Locate the cell with the specified text and output its [X, Y] center coordinate. 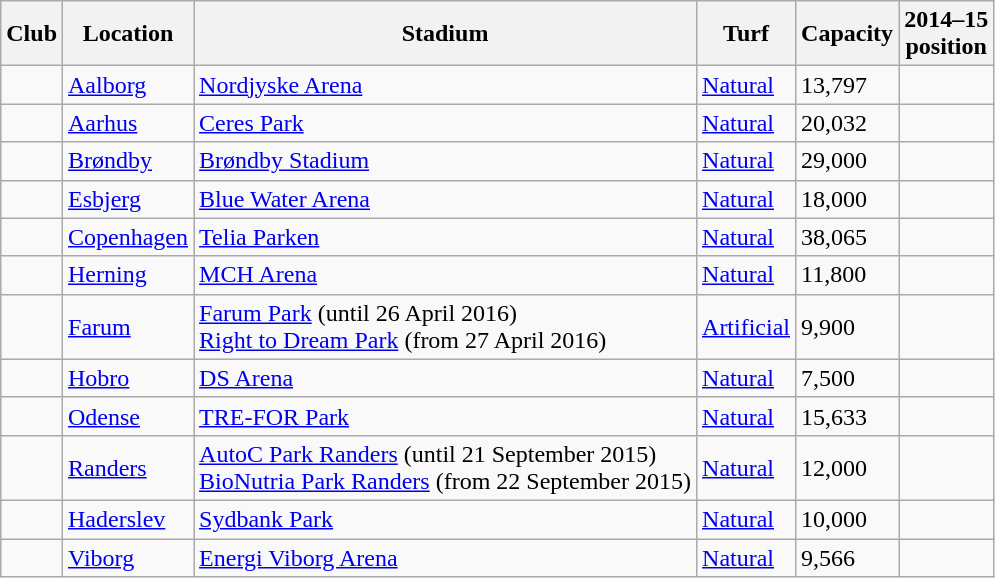
MCH Arena [446, 275]
AutoC Park Randers (until 21 September 2015)BioNutria Park Randers (from 22 September 2015) [446, 468]
Capacity [848, 34]
Haderslev [128, 519]
Farum [128, 326]
Brøndby Stadium [446, 161]
Odense [128, 416]
Artificial [746, 326]
18,000 [848, 199]
20,032 [848, 123]
Club [32, 34]
Esbjerg [128, 199]
Blue Water Arena [446, 199]
Farum Park (until 26 April 2016)Right to Dream Park (from 27 April 2016) [446, 326]
Hobro [128, 378]
Energi Viborg Arena [446, 557]
2014–15position [946, 34]
Herning [128, 275]
TRE-FOR Park [446, 416]
Aalborg [128, 85]
Randers [128, 468]
10,000 [848, 519]
Aarhus [128, 123]
Turf [746, 34]
Telia Parken [446, 237]
9,900 [848, 326]
29,000 [848, 161]
Brøndby [128, 161]
15,633 [848, 416]
Viborg [128, 557]
DS Arena [446, 378]
Stadium [446, 34]
11,800 [848, 275]
13,797 [848, 85]
Nordjyske Arena [446, 85]
38,065 [848, 237]
Location [128, 34]
Sydbank Park [446, 519]
Copenhagen [128, 237]
7,500 [848, 378]
Ceres Park [446, 123]
12,000 [848, 468]
9,566 [848, 557]
